Search for the cell housing the specified text and yield its (x, y) center coordinate. 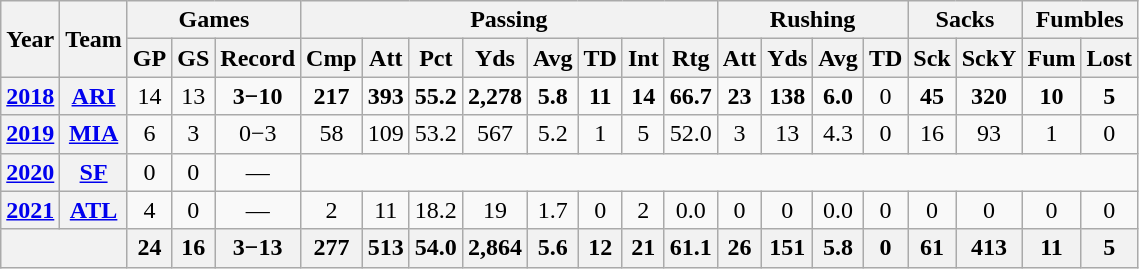
ATL (94, 210)
61.1 (690, 248)
Passing (510, 20)
GS (194, 58)
12 (600, 248)
18.2 (436, 210)
5.6 (552, 248)
Cmp (332, 58)
19 (494, 210)
SF (94, 172)
6 (149, 134)
567 (494, 134)
2,864 (494, 248)
3−10 (258, 96)
55.2 (436, 96)
93 (989, 134)
SckY (989, 58)
Rushing (812, 20)
2018 (30, 96)
Int (643, 58)
26 (739, 248)
10 (1052, 96)
Record (258, 58)
5.2 (552, 134)
52.0 (690, 134)
393 (386, 96)
45 (932, 96)
Team (94, 39)
ARI (94, 96)
0−3 (258, 134)
2,278 (494, 96)
21 (643, 248)
277 (332, 248)
109 (386, 134)
Fum (1052, 58)
66.7 (690, 96)
513 (386, 248)
23 (739, 96)
138 (788, 96)
Fumbles (1080, 20)
24 (149, 248)
217 (332, 96)
53.2 (436, 134)
Sacks (965, 20)
GP (149, 58)
3−13 (258, 248)
58 (332, 134)
151 (788, 248)
Rtg (690, 58)
1.7 (552, 210)
6.0 (838, 96)
61 (932, 248)
Sck (932, 58)
413 (989, 248)
2020 (30, 172)
54.0 (436, 248)
Pct (436, 58)
4.3 (838, 134)
4 (149, 210)
Year (30, 39)
Games (214, 20)
320 (989, 96)
2021 (30, 210)
2019 (30, 134)
Lost (1109, 58)
MIA (94, 134)
